Output the [x, y] coordinate of the center of the cell containing the given text.  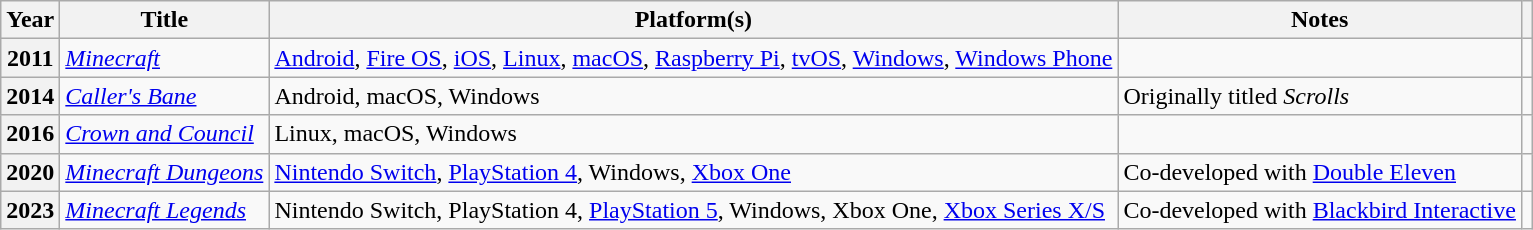
2016 [30, 134]
2020 [30, 172]
Notes [1320, 20]
Platform(s) [694, 20]
Minecraft Dungeons [164, 172]
2014 [30, 96]
Minecraft [164, 58]
Linux, macOS, Windows [694, 134]
Android, Fire OS, iOS, Linux, macOS, Raspberry Pi, tvOS, Windows, Windows Phone [694, 58]
Year [30, 20]
Title [164, 20]
Minecraft Legends [164, 210]
Android, macOS, Windows [694, 96]
Originally titled Scrolls [1320, 96]
Nintendo Switch, PlayStation 4, PlayStation 5, Windows, Xbox One, Xbox Series X/S [694, 210]
Crown and Council [164, 134]
Nintendo Switch, PlayStation 4, Windows, Xbox One [694, 172]
2011 [30, 58]
2023 [30, 210]
Caller's Bane [164, 96]
Co-developed with Blackbird Interactive [1320, 210]
Co-developed with Double Eleven [1320, 172]
